Find where the given text appears and provide that cell's center as (x, y) coordinate. 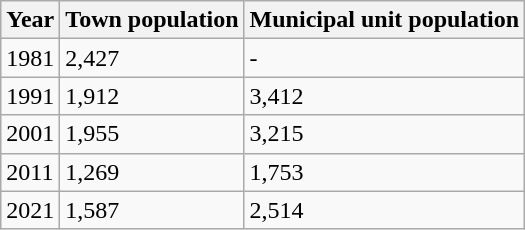
1991 (30, 96)
2,427 (152, 58)
2011 (30, 172)
3,215 (384, 134)
2001 (30, 134)
Year (30, 20)
1981 (30, 58)
2,514 (384, 210)
Town population (152, 20)
Municipal unit population (384, 20)
1,587 (152, 210)
- (384, 58)
1,955 (152, 134)
1,753 (384, 172)
2021 (30, 210)
3,412 (384, 96)
1,912 (152, 96)
1,269 (152, 172)
